Locate the cell with the specified text and output its (X, Y) center coordinate. 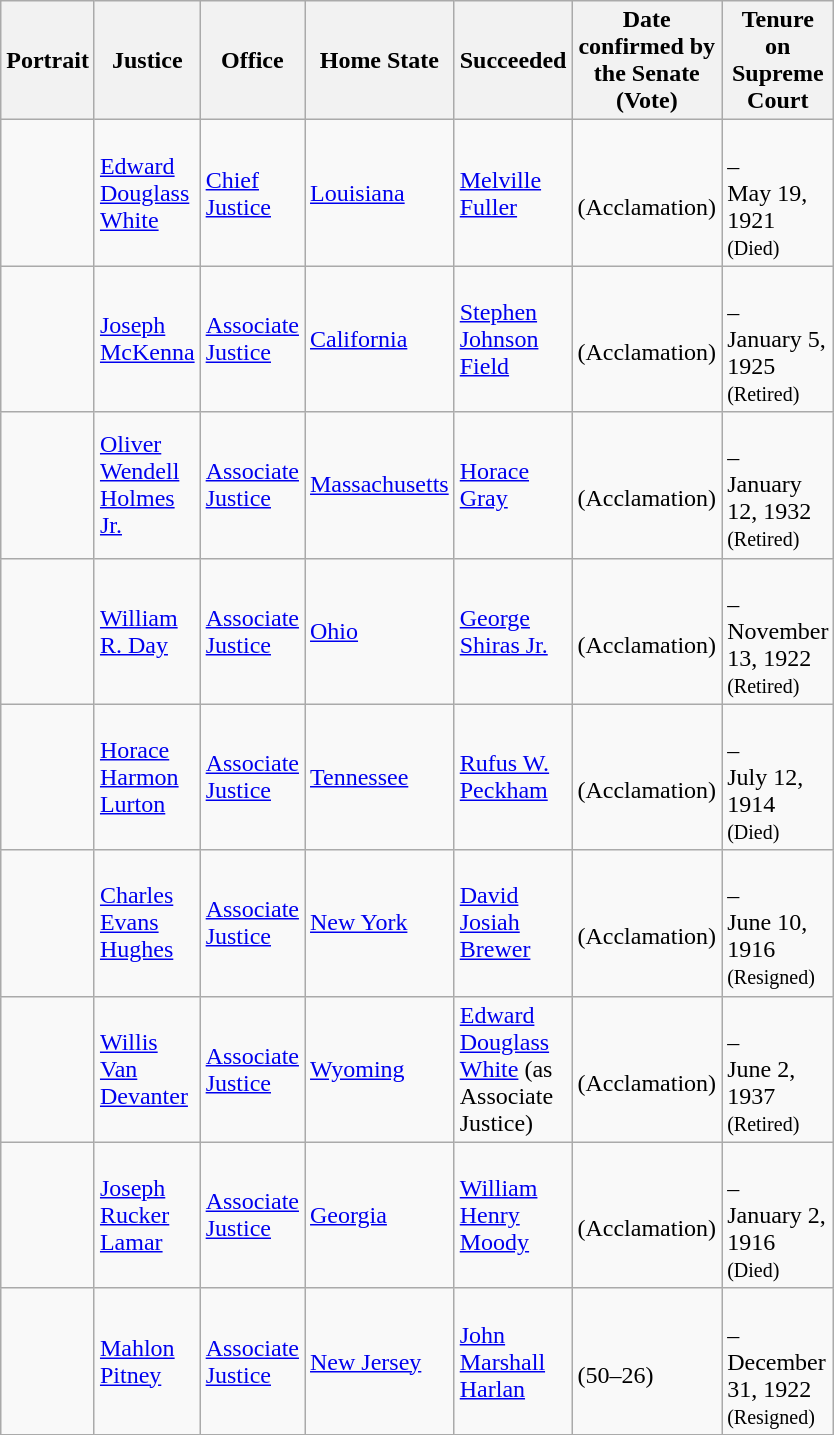
California (379, 339)
Louisiana (379, 193)
Wyoming (379, 1069)
–July 12, 1914(Died) (778, 777)
New York (379, 923)
Portrait (48, 60)
Home State (379, 60)
Melville Fuller (513, 193)
Oliver Wendell Holmes Jr. (147, 485)
Rufus W. Peckham (513, 777)
Stephen Johnson Field (513, 339)
Tenure on Supreme Court (778, 60)
John Marshall Harlan (513, 1361)
–January 12, 1932(Retired) (778, 485)
–November 13, 1922(Retired) (778, 631)
–June 10, 1916(Resigned) (778, 923)
–January 2, 1916(Died) (778, 1215)
George Shiras Jr. (513, 631)
–June 2, 1937(Retired) (778, 1069)
–May 19, 1921(Died) (778, 193)
(50–26) (647, 1361)
Joseph McKenna (147, 339)
–January 5, 1925(Retired) (778, 339)
David Josiah Brewer (513, 923)
Office (252, 60)
Joseph Rucker Lamar (147, 1215)
Horace Harmon Lurton (147, 777)
Massachusetts (379, 485)
Willis Van Devanter (147, 1069)
Tennessee (379, 777)
Edward Douglass White (as Associate Justice) (513, 1069)
Chief Justice (252, 193)
Horace Gray (513, 485)
Succeeded (513, 60)
Charles Evans Hughes (147, 923)
Mahlon Pitney (147, 1361)
William Henry Moody (513, 1215)
–December 31, 1922(Resigned) (778, 1361)
William R. Day (147, 631)
Edward Douglass White (147, 193)
Ohio (379, 631)
Justice (147, 60)
New Jersey (379, 1361)
Georgia (379, 1215)
Date confirmed by the Senate(Vote) (647, 60)
